Return the [X, Y] coordinate for the center point of the cell that contains the specified text.  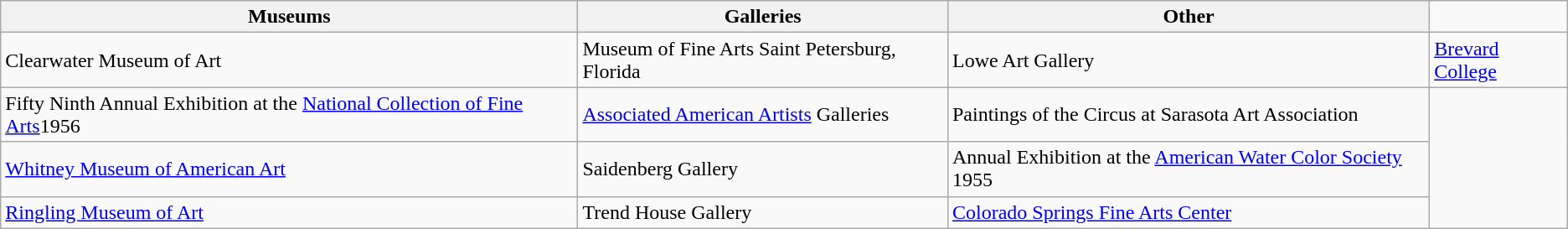
Paintings of the Circus at Sarasota Art Association [1188, 114]
Saidenberg Gallery [763, 169]
Ringling Museum of Art [290, 212]
Lowe Art Gallery [1188, 60]
Trend House Gallery [763, 212]
Fifty Ninth Annual Exhibition at the National Collection of Fine Arts1956 [290, 114]
Whitney Museum of American Art [290, 169]
Other [1188, 17]
Brevard College [1499, 60]
Museums [290, 17]
Clearwater Museum of Art [290, 60]
Galleries [763, 17]
Associated American Artists Galleries [763, 114]
Colorado Springs Fine Arts Center [1188, 212]
Museum of Fine Arts Saint Petersburg, Florida [763, 60]
Annual Exhibition at the American Water Color Society 1955 [1188, 169]
